For the text-containing cell, return its midpoint in (x, y) coordinate format. 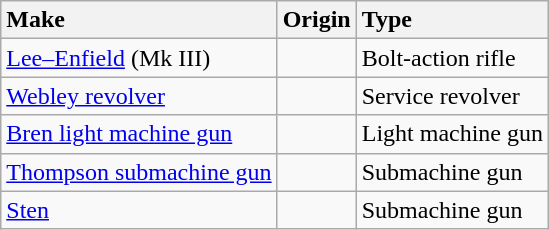
Service revolver (452, 96)
Webley revolver (139, 96)
Bren light machine gun (139, 134)
Thompson submachine gun (139, 172)
Type (452, 20)
Origin (316, 20)
Make (139, 20)
Sten (139, 210)
Light machine gun (452, 134)
Bolt-action rifle (452, 58)
Lee–Enfield (Mk III) (139, 58)
